Provide the (x, y) coordinate of the cell's center where the given text is located.  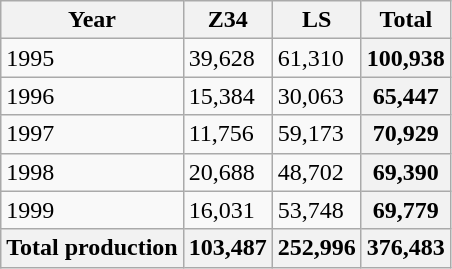
39,628 (228, 58)
70,929 (406, 134)
15,384 (228, 96)
Total production (92, 248)
20,688 (228, 172)
30,063 (316, 96)
100,938 (406, 58)
1995 (92, 58)
Z34 (228, 20)
1998 (92, 172)
65,447 (406, 96)
103,487 (228, 248)
11,756 (228, 134)
252,996 (316, 248)
1999 (92, 210)
1997 (92, 134)
48,702 (316, 172)
Total (406, 20)
69,779 (406, 210)
LS (316, 20)
16,031 (228, 210)
376,483 (406, 248)
61,310 (316, 58)
69,390 (406, 172)
1996 (92, 96)
59,173 (316, 134)
Year (92, 20)
53,748 (316, 210)
